Determine the [X, Y] coordinate at the center of the cell enclosing the given text.  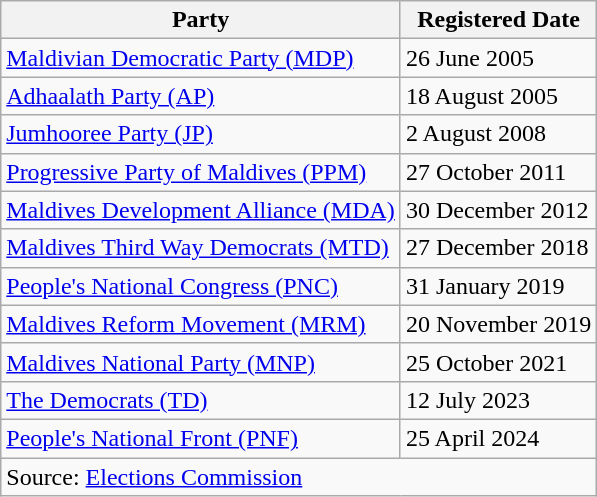
Maldives Reform Movement (MRM) [201, 324]
31 January 2019 [498, 286]
Maldivian Democratic Party (MDP) [201, 58]
26 June 2005 [498, 58]
Maldives National Party (MNP) [201, 362]
Progressive Party of Maldives (PPM) [201, 172]
25 April 2024 [498, 438]
27 December 2018 [498, 248]
27 October 2011 [498, 172]
12 July 2023 [498, 400]
The Democrats (TD) [201, 400]
18 August 2005 [498, 96]
Party [201, 20]
30 December 2012 [498, 210]
People's National Front (PNF) [201, 438]
Jumhooree Party (JP) [201, 134]
Source: Elections Commission [299, 477]
20 November 2019 [498, 324]
Adhaalath Party (AP) [201, 96]
People's National Congress (PNC) [201, 286]
2 August 2008 [498, 134]
Maldives Development Alliance (MDA) [201, 210]
25 October 2021 [498, 362]
Maldives Third Way Democrats (MTD) [201, 248]
Registered Date [498, 20]
